Scan for the cell matching the given text and deliver its (X, Y) coordinate at center. 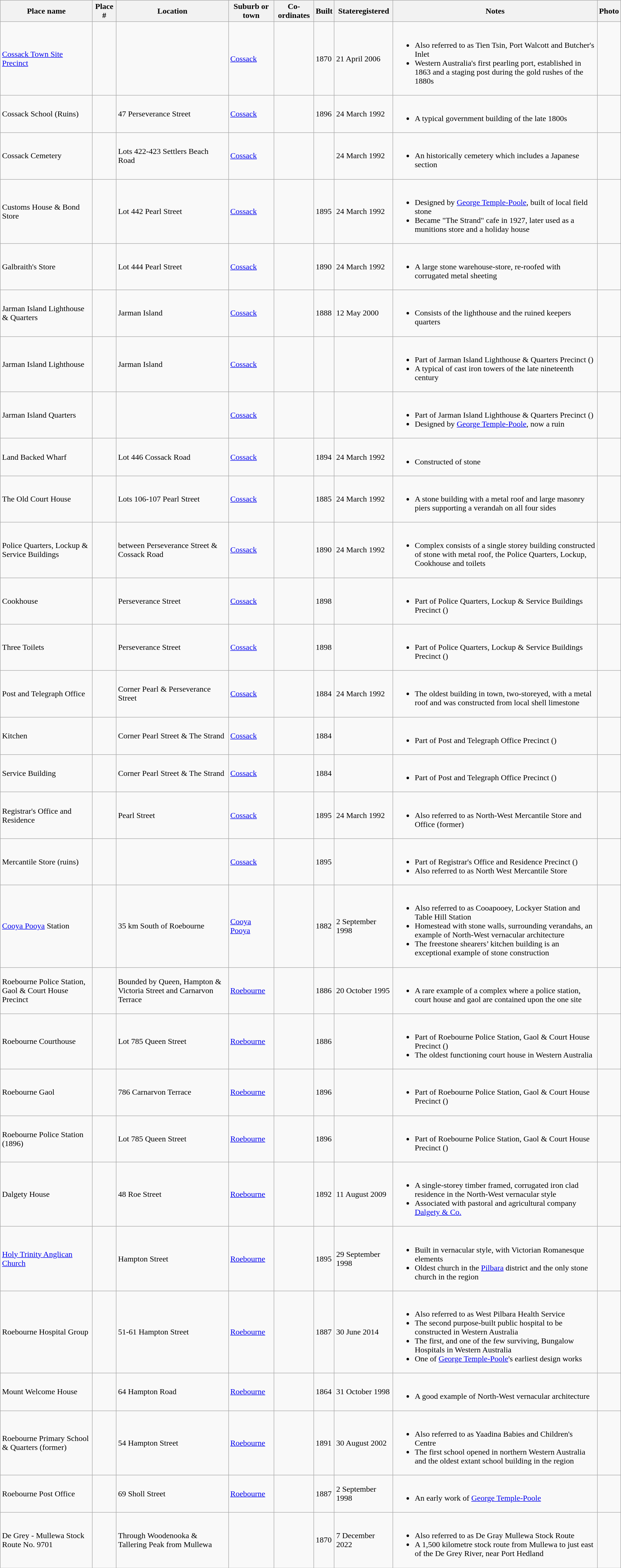
1888 (324, 313)
Also referred to as North-West Mercantile Store and Office (former) (495, 815)
Lots 422-423 Settlers Beach Road (172, 156)
Roebourne Police Station, Gaol & Court House Precinct (46, 990)
Cossack Town Site Precinct (46, 58)
29 September 1998 (364, 1259)
Roebourne Gaol (46, 1092)
Dalgety House (46, 1194)
Mount Welcome House (46, 1392)
Consists of the lighthouse and the ruined keepers quarters (495, 313)
An early work of George Temple-Poole (495, 1494)
Part of Jarman Island Lighthouse & Quarters Precinct ()Designed by George Temple-Poole, now a ruin (495, 415)
30 August 2002 (364, 1443)
47 Perseverance Street (172, 114)
Kitchen (46, 736)
51-61 Hampton Street (172, 1332)
Bounded by Queen, Hampton & Victoria Street and Carnarvon Terrace (172, 990)
Registrar's Office and Residence (46, 815)
A rare example of a complex where a police station, court house and gaol are contained upon the one site (495, 990)
Corner Pearl & Perseverance Street (172, 694)
A stone building with a metal roof and large masonry piers supporting a verandah on all four sides (495, 499)
Lot 442 Pearl Street (172, 211)
21 April 2006 (364, 58)
54 Hampton Street (172, 1443)
Cooya Pooya Station (46, 926)
Holy Trinity Anglican Church (46, 1259)
64 Hampton Road (172, 1392)
12 May 2000 (364, 313)
Customs House & Bond Store (46, 211)
Lot 444 Pearl Street (172, 267)
31 October 1998 (364, 1392)
Police Quarters, Lockup & Service Buildings (46, 550)
Suburb or town (251, 11)
Place # (104, 11)
Jarman Island Quarters (46, 415)
Photo (609, 11)
Roebourne Primary School & Quarters (former) (46, 1443)
Pearl Street (172, 815)
Cooya Pooya (251, 926)
An historically cemetery which includes a Japanese section (495, 156)
Roebourne Police Station (1896) (46, 1139)
Co-ordinates (294, 11)
Cookhouse (46, 601)
De Grey - Mullewa Stock Route No. 9701 (46, 1540)
Roebourne Post Office (46, 1494)
1892 (324, 1194)
69 Sholl Street (172, 1494)
Lots 106-107 Pearl Street (172, 499)
The Old Court House (46, 499)
Jarman Island Lighthouse & Quarters (46, 313)
Notes (495, 11)
786 Carnarvon Terrace (172, 1092)
Roebourne Hospital Group (46, 1332)
Jarman Island Lighthouse (46, 364)
Built (324, 11)
Hampton Street (172, 1259)
Service Building (46, 774)
11 August 2009 (364, 1194)
35 km South of Roebourne (172, 926)
Stateregistered (364, 11)
Complex consists of a single storey building constructed of stone with metal roof, the Police Quarters, Lockup, Cookhouse and toilets (495, 550)
30 June 2014 (364, 1332)
7 December 2022 (364, 1540)
Built in vernacular style, with Victorian Romanesque elementsOldest church in the Pilbara district and the only stone church in the region (495, 1259)
Cossack Cemetery (46, 156)
Part of Registrar's Office and Residence Precinct ()Also referred to as North West Mercantile Store (495, 862)
Three Toilets (46, 648)
Lot 446 Cossack Road (172, 457)
Through Woodenooka & Tallering Peak from Mullewa (172, 1540)
The oldest building in town, two-storeyed, with a metal roof and was constructed from local shell limestone (495, 694)
48 Roe Street (172, 1194)
A good example of North-West vernacular architecture (495, 1392)
A large stone warehouse-store, re-roofed with corrugated metal sheeting (495, 267)
between Perseverance Street & Cossack Road (172, 550)
Mercantile Store (ruins) (46, 862)
Part of Jarman Island Lighthouse & Quarters Precinct ()A typical of cast iron towers of the late nineteenth century (495, 364)
1864 (324, 1392)
20 October 1995 (364, 990)
Place name (46, 11)
A typical government building of the late 1800s (495, 114)
1885 (324, 499)
Cossack School (Ruins) (46, 114)
Designed by George Temple-Poole, built of local field stoneBecame "The Strand" cafe in 1927, later used as a munitions store and a holiday house (495, 211)
Galbraith's Store (46, 267)
Location (172, 11)
1882 (324, 926)
1894 (324, 457)
1891 (324, 1443)
Roebourne Courthouse (46, 1042)
Constructed of stone (495, 457)
Part of Roebourne Police Station, Gaol & Court House Precinct ()The oldest functioning court house in Western Australia (495, 1042)
Land Backed Wharf (46, 457)
Also referred to as De Gray Mullewa Stock RouteA 1,500 kilometre stock route from Mullewa to just east of the De Grey River, near Port Hedland (495, 1540)
Post and Telegraph Office (46, 694)
